Determine the (x, y) coordinate at the center of the cell enclosing the given text.  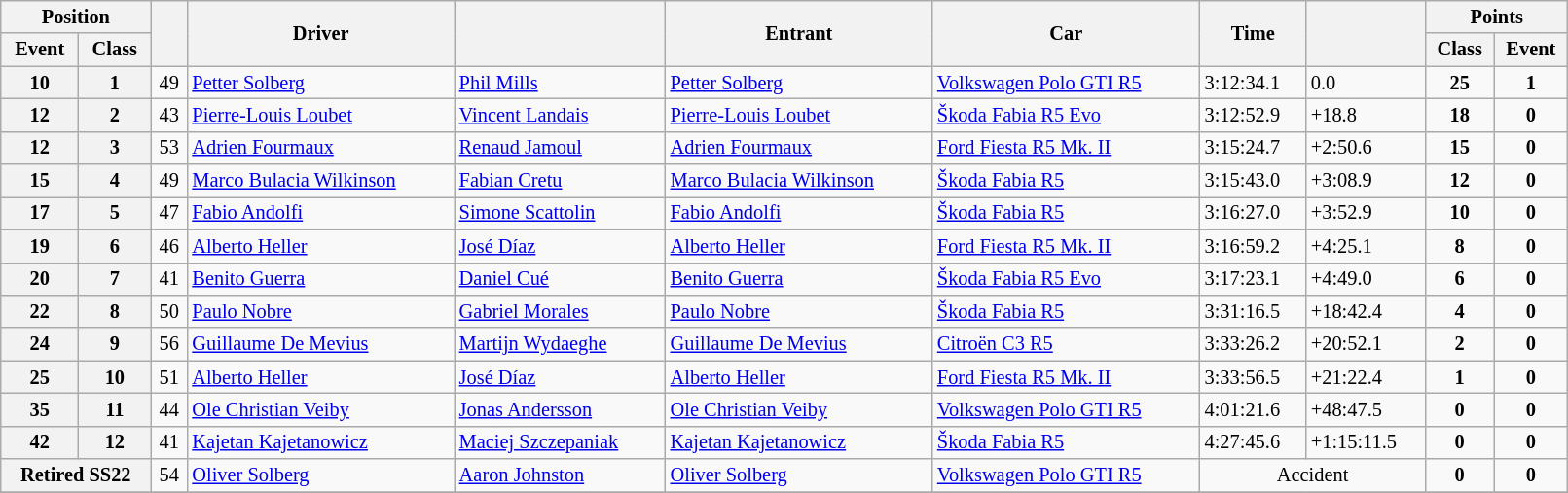
Entrant (799, 33)
+3:52.9 (1367, 213)
Maciej Szczepaniak (561, 442)
11 (115, 409)
50 (169, 311)
3:16:59.2 (1254, 246)
Points (1497, 17)
Fabian Cretu (561, 181)
22 (40, 311)
42 (40, 442)
3 (115, 148)
4:01:21.6 (1254, 409)
Aaron Johnston (561, 475)
54 (169, 475)
Martijn Wydaeghe (561, 344)
Citroën C3 R5 (1067, 344)
4:27:45.6 (1254, 442)
Position (76, 17)
+48:47.5 (1367, 409)
Time (1254, 33)
Vincent Landais (561, 115)
3:17:23.1 (1254, 279)
53 (169, 148)
17 (40, 213)
43 (169, 115)
35 (40, 409)
Accident (1313, 475)
+18:42.4 (1367, 311)
Simone Scattolin (561, 213)
56 (169, 344)
Gabriel Morales (561, 311)
51 (169, 377)
+4:49.0 (1367, 279)
+1:15:11.5 (1367, 442)
+3:08.9 (1367, 181)
0.0 (1367, 83)
Car (1067, 33)
3:12:34.1 (1254, 83)
Daniel Cué (561, 279)
Driver (320, 33)
3:12:52.9 (1254, 115)
47 (169, 213)
3:33:26.2 (1254, 344)
3:33:56.5 (1254, 377)
+20:52.1 (1367, 344)
3:16:27.0 (1254, 213)
20 (40, 279)
3:15:43.0 (1254, 181)
+2:50.6 (1367, 148)
7 (115, 279)
Retired SS22 (76, 475)
44 (169, 409)
Jonas Andersson (561, 409)
3:15:24.7 (1254, 148)
46 (169, 246)
Phil Mills (561, 83)
5 (115, 213)
3:31:16.5 (1254, 311)
18 (1460, 115)
+18.8 (1367, 115)
24 (40, 344)
Renaud Jamoul (561, 148)
19 (40, 246)
+21:22.4 (1367, 377)
+4:25.1 (1367, 246)
9 (115, 344)
